Search for the cell housing the specified text and yield its (x, y) center coordinate. 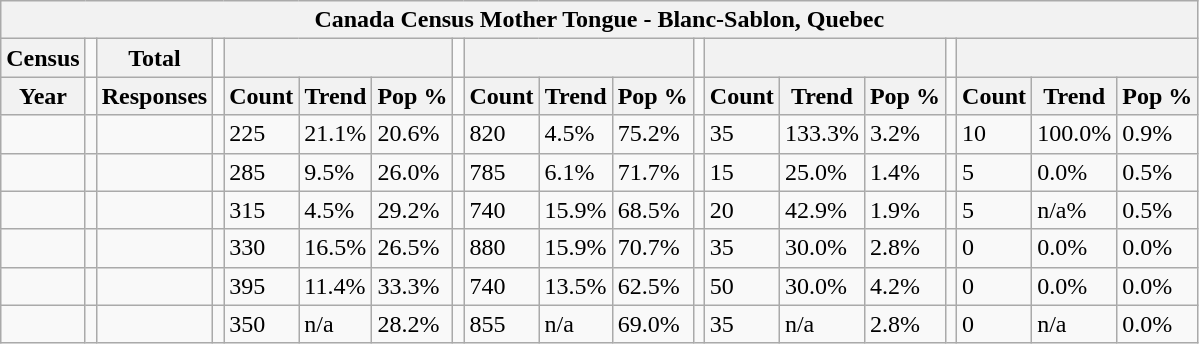
10 (994, 134)
Responses (154, 96)
Total (154, 58)
9.5% (336, 172)
785 (502, 172)
20 (742, 210)
69.0% (652, 324)
62.5% (652, 286)
26.0% (412, 172)
25.0% (822, 172)
820 (502, 134)
50 (742, 286)
Canada Census Mother Tongue - Blanc-Sablon, Quebec (600, 20)
Census (43, 58)
880 (502, 248)
Year (43, 96)
330 (262, 248)
395 (262, 286)
133.3% (822, 134)
n/a% (1074, 210)
68.5% (652, 210)
0.9% (1158, 134)
28.2% (412, 324)
13.5% (576, 286)
100.0% (1074, 134)
16.5% (336, 248)
855 (502, 324)
29.2% (412, 210)
6.1% (576, 172)
42.9% (822, 210)
75.2% (652, 134)
26.5% (412, 248)
15 (742, 172)
285 (262, 172)
1.4% (904, 172)
1.9% (904, 210)
3.2% (904, 134)
11.4% (336, 286)
20.6% (412, 134)
70.7% (652, 248)
33.3% (412, 286)
350 (262, 324)
4.2% (904, 286)
225 (262, 134)
71.7% (652, 172)
21.1% (336, 134)
315 (262, 210)
